From the cell containing the given text, extract its center point as [x, y] coordinate. 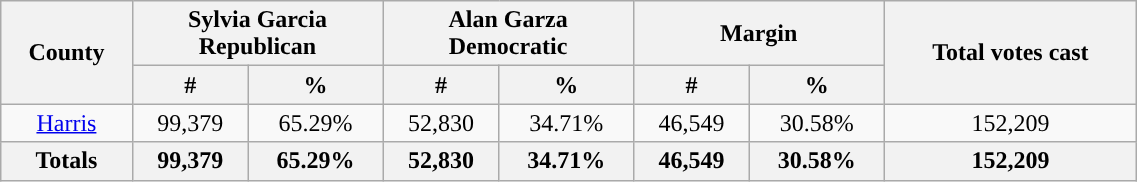
Totals [66, 161]
County [66, 52]
Margin [758, 34]
Harris [66, 123]
Total votes cast [1010, 52]
Sylvia GarciaRepublican [258, 34]
Alan GarzaDemocratic [508, 34]
